Return the [X, Y] coordinate for the center point of the cell that contains the specified text.  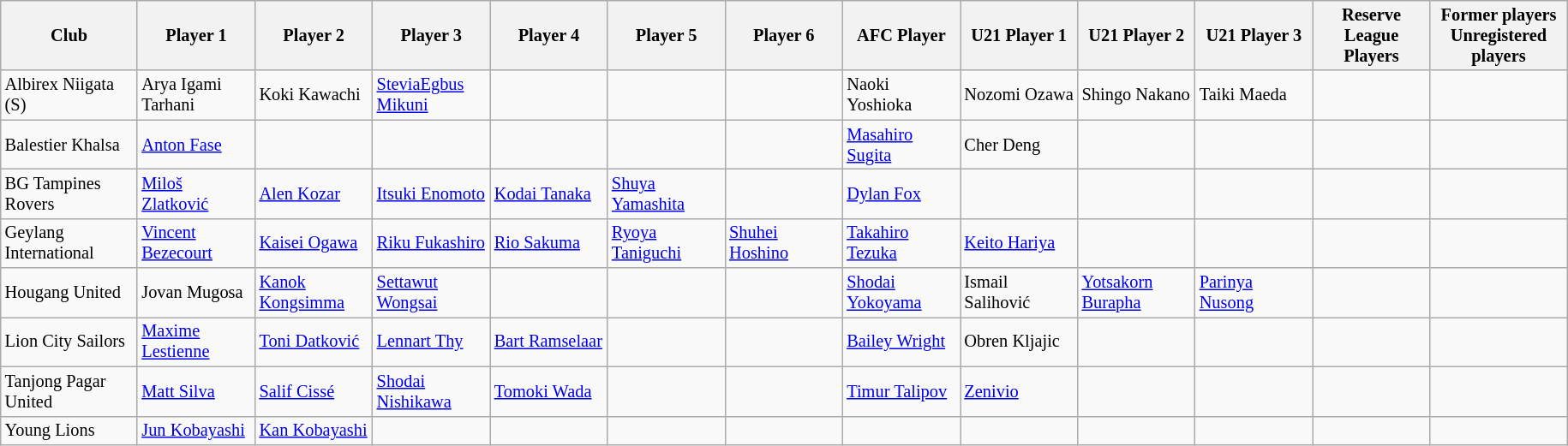
Shodai Nishikawa [432, 391]
Arya Igami Tarhani [195, 95]
Jovan Mugosa [195, 293]
Geylang International [69, 243]
Obren Kljajic [1018, 342]
Toni Datković [314, 342]
Player 2 [314, 35]
Nozomi Ozawa [1018, 95]
Tanjong Pagar United [69, 391]
Former players Unregistered players [1499, 35]
Kan Kobayashi [314, 431]
Cher Deng [1018, 145]
Reserve League Players [1371, 35]
Hougang United [69, 293]
Ryoya Taniguchi [667, 243]
Anton Fase [195, 145]
Player 4 [548, 35]
Player 1 [195, 35]
Parinya Nusong [1254, 293]
Bailey Wright [901, 342]
Maxime Lestienne [195, 342]
Salif Cissé [314, 391]
Itsuki Enomoto [432, 193]
Balestier Khalsa [69, 145]
Player 6 [783, 35]
Shodai Yokoyama [901, 293]
Shingo Nakano [1136, 95]
Masahiro Sugita [901, 145]
SteviaEgbus Mikuni [432, 95]
Shuhei Hoshino [783, 243]
Kodai Tanaka [548, 193]
Alen Kozar [314, 193]
Yotsakorn Burapha [1136, 293]
Player 3 [432, 35]
Riku Fukashiro [432, 243]
U21 Player 2 [1136, 35]
Taiki Maeda [1254, 95]
Young Lions [69, 431]
Settawut Wongsai [432, 293]
Kaisei Ogawa [314, 243]
Naoki Yoshioka [901, 95]
Bart Ramselaar [548, 342]
AFC Player [901, 35]
Jun Kobayashi [195, 431]
Rio Sakuma [548, 243]
U21 Player 1 [1018, 35]
Tomoki Wada [548, 391]
Keito Hariya [1018, 243]
U21 Player 3 [1254, 35]
Player 5 [667, 35]
Miloš Zlatković [195, 193]
Shuya Yamashita [667, 193]
Dylan Fox [901, 193]
Vincent Bezecourt [195, 243]
Takahiro Tezuka [901, 243]
Lennart Thy [432, 342]
Kanok Kongsimma [314, 293]
Matt Silva [195, 391]
Timur Talipov [901, 391]
Zenivio [1018, 391]
Club [69, 35]
Koki Kawachi [314, 95]
Albirex Niigata (S) [69, 95]
Lion City Sailors [69, 342]
BG Tampines Rovers [69, 193]
Ismail Salihović [1018, 293]
